Output the [x, y] coordinate of the center of the cell containing the given text.  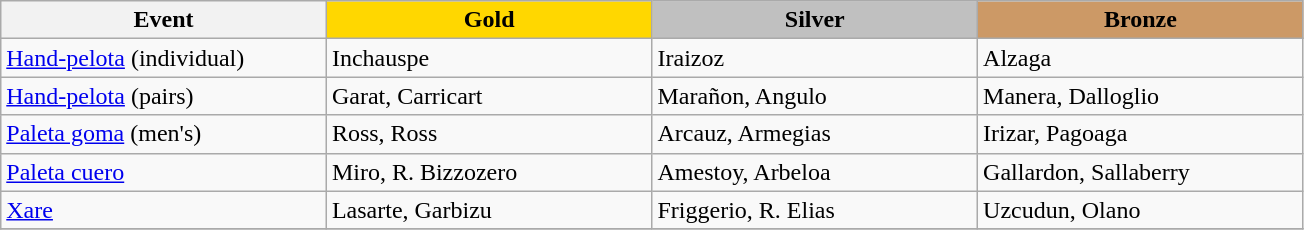
Inchauspe [489, 58]
Paleta goma (men's) [164, 134]
Miro, R. Bizzozero [489, 172]
Gold [489, 20]
Garat, Carricart [489, 96]
Paleta cuero [164, 172]
Ross, Ross [489, 134]
Silver [815, 20]
Marañon, Angulo [815, 96]
Iraizoz [815, 58]
Alzaga [1141, 58]
Xare [164, 210]
Lasarte, Garbizu [489, 210]
Hand-pelota (pairs) [164, 96]
Gallardon, Sallaberry [1141, 172]
Arcauz, Armegias [815, 134]
Friggerio, R. Elias [815, 210]
Bronze [1141, 20]
Manera, Dalloglio [1141, 96]
Event [164, 20]
Amestoy, Arbeloa [815, 172]
Irizar, Pagoaga [1141, 134]
Hand-pelota (individual) [164, 58]
Uzcudun, Olano [1141, 210]
